Provide the (x, y) coordinate of the cell's center where the given text is located.  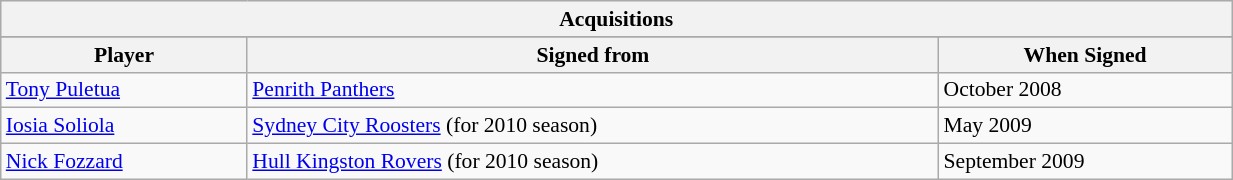
May 2009 (1084, 126)
September 2009 (1084, 162)
Iosia Soliola (124, 126)
Hull Kingston Rovers (for 2010 season) (592, 162)
Sydney City Roosters (for 2010 season) (592, 126)
Player (124, 55)
Acquisitions (616, 19)
Signed from (592, 55)
October 2008 (1084, 90)
Tony Puletua (124, 90)
When Signed (1084, 55)
Nick Fozzard (124, 162)
Penrith Panthers (592, 90)
